Find where the given text appears and provide that cell's center as [x, y] coordinate. 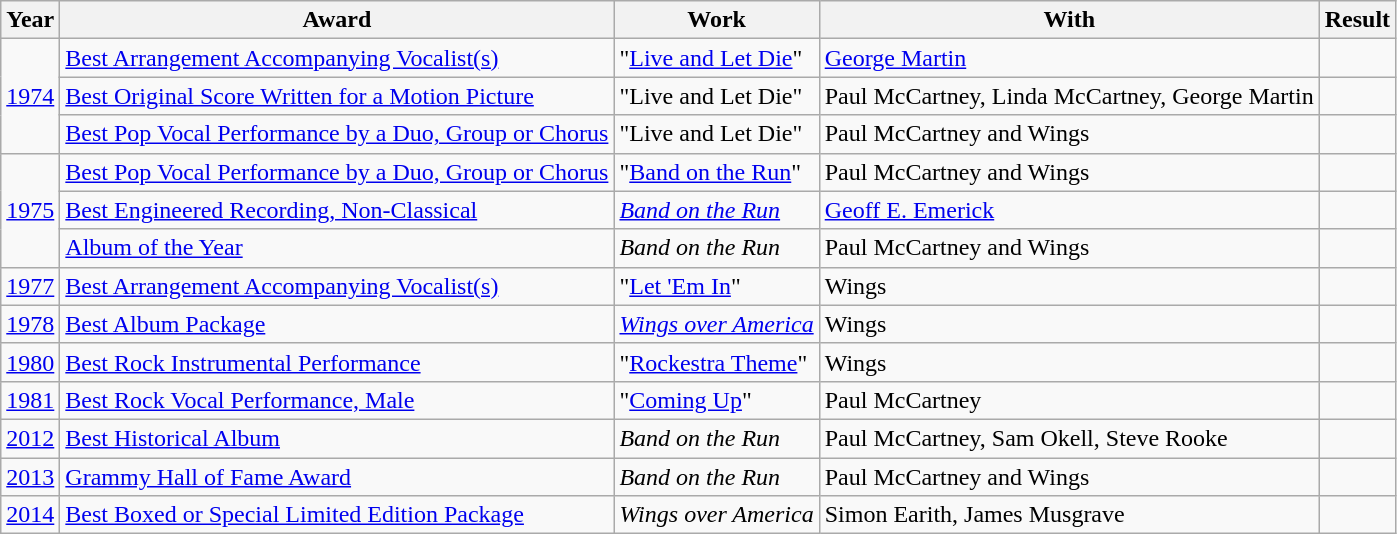
Geoff E. Emerick [1069, 210]
Best Engineered Recording, Non-Classical [337, 210]
Award [337, 20]
"Coming Up" [716, 400]
Result [1357, 20]
2013 [30, 477]
2012 [30, 438]
"Let 'Em In" [716, 286]
2014 [30, 515]
1977 [30, 286]
Best Album Package [337, 324]
"Rockestra Theme" [716, 362]
1975 [30, 210]
1978 [30, 324]
Best Rock Vocal Performance, Male [337, 400]
1980 [30, 362]
Best Boxed or Special Limited Edition Package [337, 515]
Paul McCartney [1069, 400]
Best Historical Album [337, 438]
Grammy Hall of Fame Award [337, 477]
Paul McCartney, Sam Okell, Steve Rooke [1069, 438]
"Band on the Run" [716, 172]
Album of the Year [337, 248]
Simon Earith, James Musgrave [1069, 515]
Best Rock Instrumental Performance [337, 362]
1981 [30, 400]
George Martin [1069, 58]
Best Original Score Written for a Motion Picture [337, 96]
With [1069, 20]
1974 [30, 96]
Paul McCartney, Linda McCartney, George Martin [1069, 96]
Work [716, 20]
Year [30, 20]
